For the text-containing cell, return its midpoint in [X, Y] coordinate format. 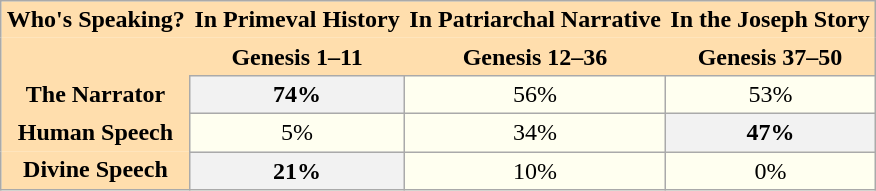
10% [536, 171]
Genesis 1–11 [298, 56]
5% [298, 132]
In Patriarchal Narrative [536, 20]
21% [298, 171]
Divine Speech [95, 171]
Human Speech [95, 132]
Who's Speaking? [95, 20]
74% [298, 94]
In Primeval History [298, 20]
34% [536, 132]
47% [771, 132]
0% [771, 171]
Genesis 12–36 [536, 56]
In the Joseph Story [771, 20]
Genesis 37–50 [771, 56]
53% [771, 94]
56% [536, 94]
The Narrator [95, 94]
